Detect which cell encompasses the target text, then output its [x, y] center coordinate. 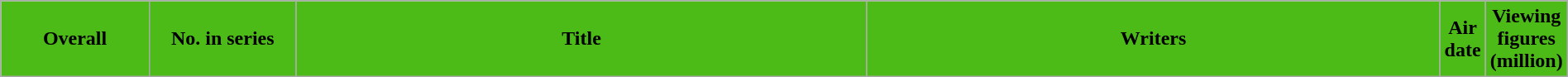
Title [581, 39]
No. in series [222, 39]
Air date [1462, 39]
Overall [75, 39]
Writers [1153, 39]
Viewing figures(million) [1527, 39]
